Locate the cell with the specified text and output its (x, y) center coordinate. 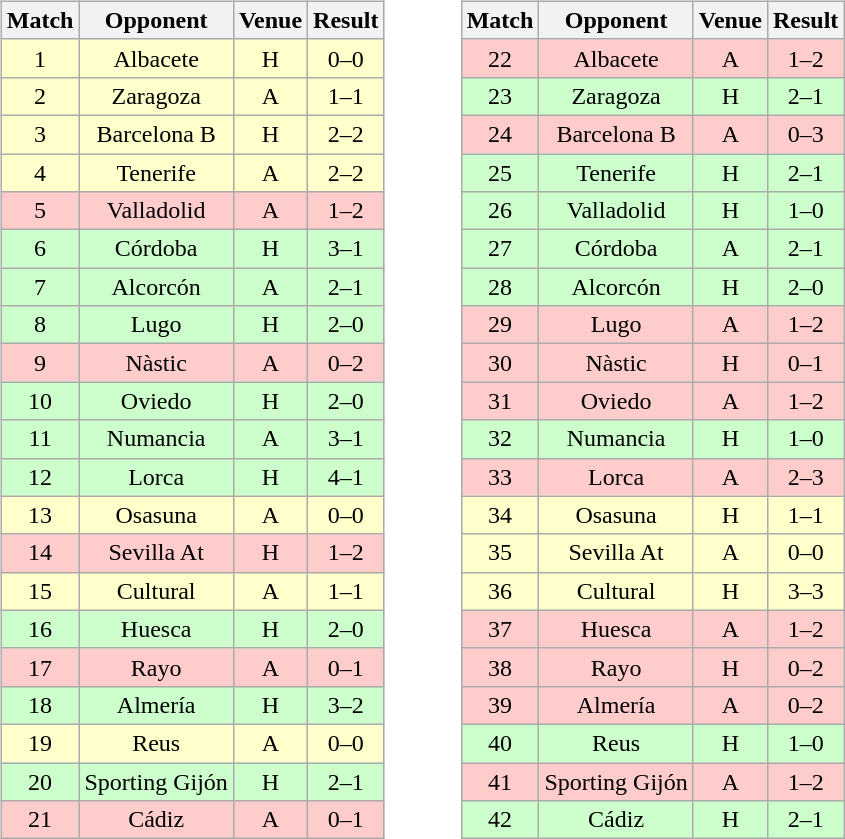
14 (40, 553)
27 (500, 249)
9 (40, 363)
37 (500, 629)
2–3 (805, 477)
15 (40, 591)
10 (40, 401)
35 (500, 553)
36 (500, 591)
13 (40, 515)
4–1 (346, 477)
30 (500, 363)
29 (500, 325)
32 (500, 439)
22 (500, 58)
28 (500, 287)
3–3 (805, 591)
12 (40, 477)
18 (40, 705)
6 (40, 249)
26 (500, 211)
16 (40, 629)
3 (40, 134)
31 (500, 401)
38 (500, 667)
42 (500, 820)
4 (40, 173)
40 (500, 743)
23 (500, 96)
25 (500, 173)
34 (500, 515)
21 (40, 820)
11 (40, 439)
5 (40, 211)
17 (40, 667)
1 (40, 58)
39 (500, 705)
0–3 (805, 134)
20 (40, 781)
8 (40, 325)
7 (40, 287)
19 (40, 743)
41 (500, 781)
3–2 (346, 705)
2 (40, 96)
24 (500, 134)
33 (500, 477)
